Determine the [x, y] coordinate at the center of the cell enclosing the given text.  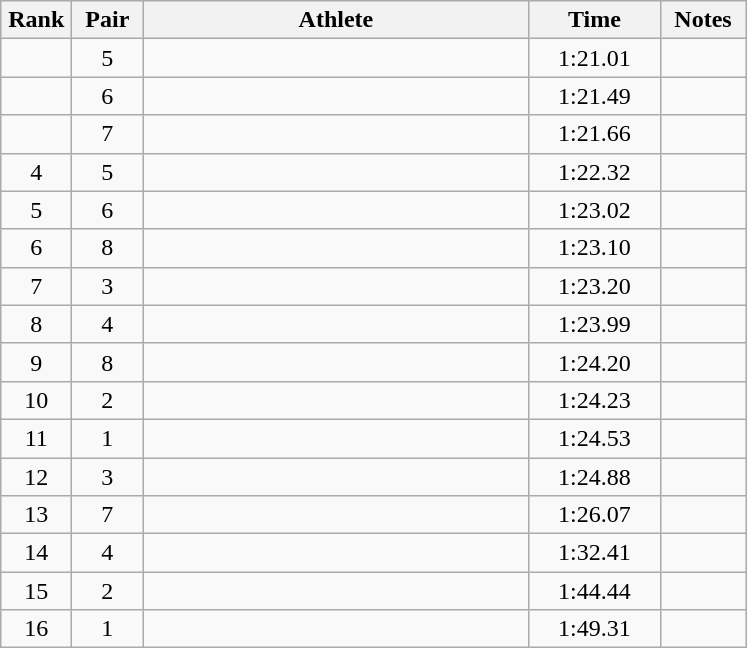
1:23.10 [594, 248]
Notes [703, 20]
1:21.66 [594, 134]
1:49.31 [594, 629]
15 [36, 591]
Athlete [336, 20]
1:24.23 [594, 400]
1:21.49 [594, 96]
Rank [36, 20]
10 [36, 400]
1:24.20 [594, 362]
1:24.53 [594, 438]
12 [36, 477]
1:32.41 [594, 553]
1:23.02 [594, 210]
11 [36, 438]
1:44.44 [594, 591]
1:21.01 [594, 58]
1:24.88 [594, 477]
Pair [108, 20]
1:23.20 [594, 286]
14 [36, 553]
Time [594, 20]
13 [36, 515]
9 [36, 362]
16 [36, 629]
1:23.99 [594, 324]
1:22.32 [594, 172]
1:26.07 [594, 515]
